Return the [X, Y] coordinate for the center point of the cell that contains the specified text.  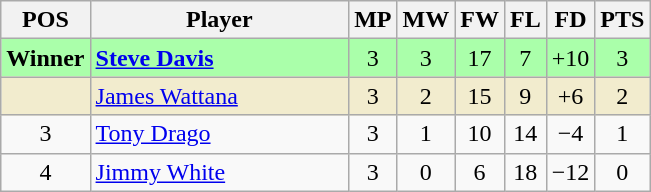
+10 [570, 58]
+6 [570, 96]
Steve Davis [220, 58]
9 [525, 96]
Player [220, 20]
10 [480, 134]
PTS [622, 20]
FD [570, 20]
MP [373, 20]
Jimmy White [220, 172]
14 [525, 134]
POS [46, 20]
Tony Drago [220, 134]
FL [525, 20]
18 [525, 172]
−4 [570, 134]
15 [480, 96]
−12 [570, 172]
FW [480, 20]
James Wattana [220, 96]
4 [46, 172]
6 [480, 172]
17 [480, 58]
MW [426, 20]
Winner [46, 58]
7 [525, 58]
